For the text-containing cell, return its midpoint in [X, Y] coordinate format. 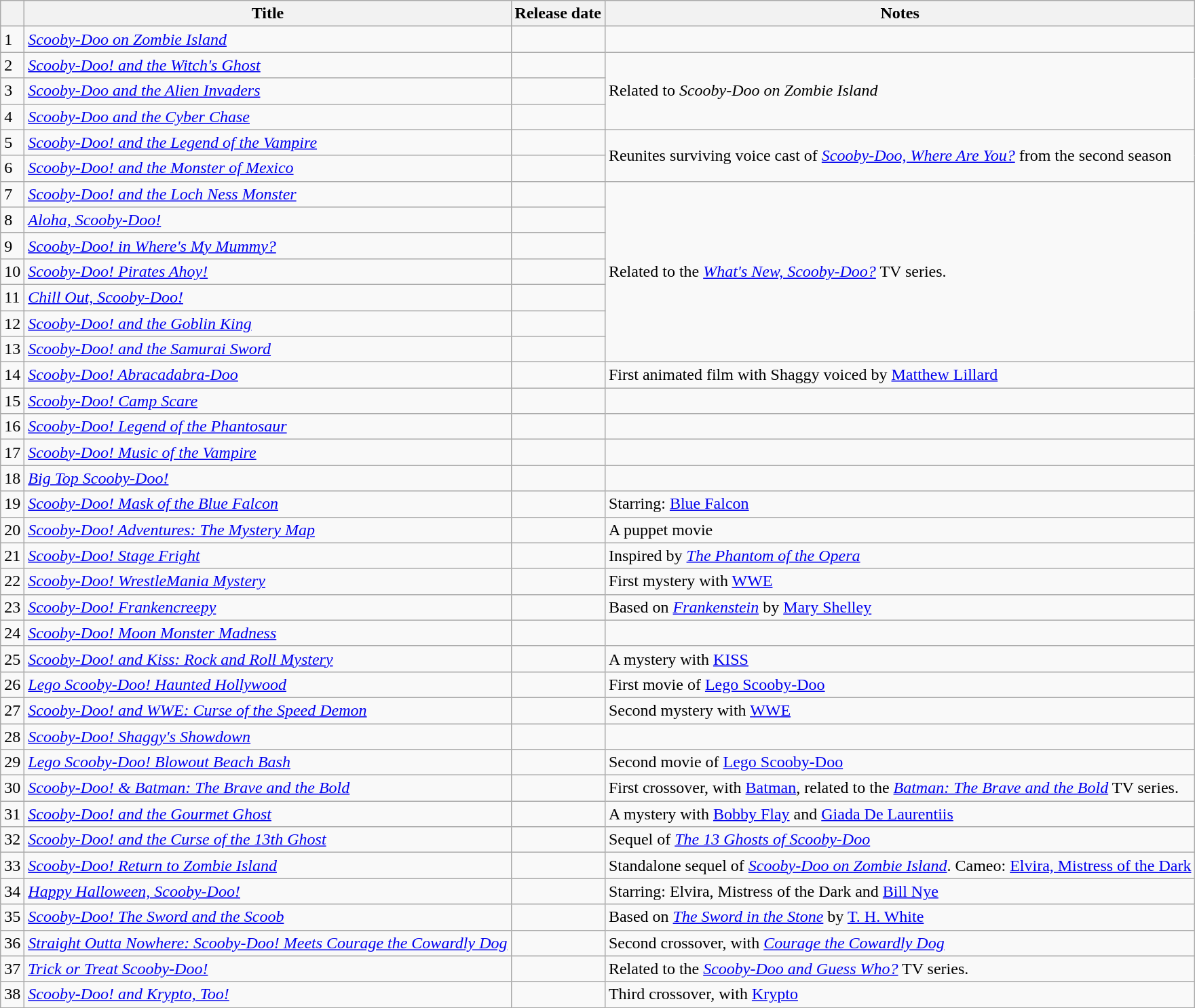
22 [12, 581]
5 [12, 142]
First animated film with Shaggy voiced by Matthew Lillard [900, 375]
Scooby-Doo! Shaggy's Showdown [267, 736]
4 [12, 117]
30 [12, 788]
14 [12, 375]
Scooby-Doo! Adventures: The Mystery Map [267, 530]
Scooby-Doo! Abracadabra-Doo [267, 375]
A mystery with KISS [900, 659]
25 [12, 659]
Chill Out, Scooby-Doo! [267, 297]
9 [12, 246]
Straight Outta Nowhere: Scooby-Doo! Meets Courage the Cowardly Dog [267, 943]
Based on The Sword in the Stone by T. H. White [900, 917]
Second movie of Lego Scooby-Doo [900, 762]
Scooby-Doo! Return to Zombie Island [267, 866]
Scooby-Doo! Moon Monster Madness [267, 633]
Lego Scooby-Doo! Haunted Hollywood [267, 684]
Big Top Scooby-Doo! [267, 478]
Scooby-Doo! and the Legend of the Vampire [267, 142]
First mystery with WWE [900, 581]
26 [12, 684]
21 [12, 556]
Notes [900, 14]
18 [12, 478]
Scooby-Doo! and WWE: Curse of the Speed Demon [267, 710]
15 [12, 401]
Related to the Scooby-Doo and Guess Who? TV series. [900, 969]
Lego Scooby-Doo! Blowout Beach Bash [267, 762]
13 [12, 349]
24 [12, 633]
29 [12, 762]
17 [12, 452]
31 [12, 814]
Trick or Treat Scooby-Doo! [267, 969]
Scooby-Doo! and Krypto, Too! [267, 994]
A mystery with Bobby Flay and Giada De Laurentiis [900, 814]
Scooby-Doo! and the Samurai Sword [267, 349]
Starring: Elvira, Mistress of the Dark and Bill Nye [900, 891]
19 [12, 504]
First movie of Lego Scooby-Doo [900, 684]
20 [12, 530]
32 [12, 840]
Scooby-Doo! Frankencreepy [267, 607]
Sequel of The 13 Ghosts of Scooby-Doo [900, 840]
Scooby-Doo! and the Goblin King [267, 324]
Inspired by The Phantom of the Opera [900, 556]
Scooby-Doo! and the Monster of Mexico [267, 168]
8 [12, 220]
Scooby-Doo! Mask of the Blue Falcon [267, 504]
11 [12, 297]
Third crossover, with Krypto [900, 994]
3 [12, 91]
2 [12, 65]
Scooby-Doo! Music of the Vampire [267, 452]
Release date [558, 14]
28 [12, 736]
A puppet movie [900, 530]
Scooby-Doo! in Where's My Mummy? [267, 246]
10 [12, 271]
Scooby-Doo! The Sword and the Scoob [267, 917]
Scooby-Doo! and the Loch Ness Monster [267, 194]
23 [12, 607]
Scooby-Doo! and Kiss: Rock and Roll Mystery [267, 659]
Scooby-Doo! and the Witch's Ghost [267, 65]
Related to the What's New, Scooby-Doo? TV series. [900, 271]
33 [12, 866]
27 [12, 710]
Second mystery with WWE [900, 710]
Scooby-Doo! & Batman: The Brave and the Bold [267, 788]
Happy Halloween, Scooby-Doo! [267, 891]
38 [12, 994]
Scooby-Doo! Legend of the Phantosaur [267, 427]
Scooby-Doo! Pirates Ahoy! [267, 271]
Scooby-Doo! Camp Scare [267, 401]
Scooby-Doo on Zombie Island [267, 39]
Scooby-Doo and the Cyber Chase [267, 117]
16 [12, 427]
Aloha, Scooby-Doo! [267, 220]
First crossover, with Batman, related to the Batman: The Brave and the Bold TV series. [900, 788]
36 [12, 943]
Scooby-Doo! and the Curse of the 13th Ghost [267, 840]
12 [12, 324]
Title [267, 14]
Scooby-Doo! WrestleMania Mystery [267, 581]
Standalone sequel of Scooby-Doo on Zombie Island. Cameo: Elvira, Mistress of the Dark [900, 866]
35 [12, 917]
Starring: Blue Falcon [900, 504]
Scooby-Doo and the Alien Invaders [267, 91]
Second crossover, with Courage the Cowardly Dog [900, 943]
37 [12, 969]
Reunites surviving voice cast of Scooby-Doo, Where Are You? from the second season [900, 155]
Scooby-Doo! and the Gourmet Ghost [267, 814]
Scooby-Doo! Stage Fright [267, 556]
6 [12, 168]
34 [12, 891]
Based on Frankenstein by Mary Shelley [900, 607]
7 [12, 194]
Related to Scooby-Doo on Zombie Island [900, 91]
1 [12, 39]
